Search for the cell housing the specified text and yield its (x, y) center coordinate. 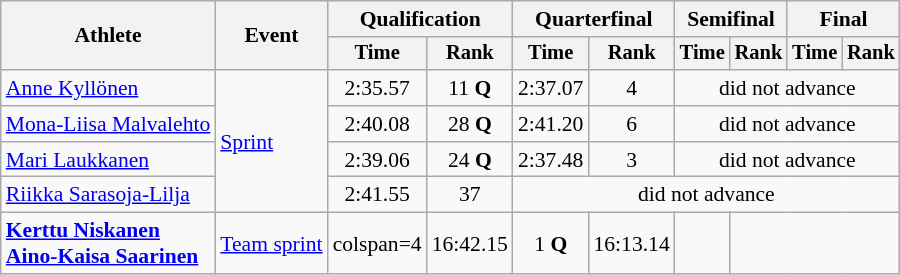
Sprint (271, 141)
1 Q (550, 244)
Final (843, 19)
2:37.07 (550, 88)
28 Q (470, 124)
2:39.06 (378, 160)
Anne Kyllönen (108, 88)
Mari Laukkanen (108, 160)
24 Q (470, 160)
Team sprint (271, 244)
2:35.57 (378, 88)
11 Q (470, 88)
Event (271, 36)
colspan=4 (378, 244)
16:42.15 (470, 244)
Athlete (108, 36)
Semifinal (731, 19)
Riikka Sarasoja-Lilja (108, 195)
6 (631, 124)
37 (470, 195)
Quarterfinal (594, 19)
Kerttu NiskanenAino-Kaisa Saarinen (108, 244)
Mona-Liisa Malvalehto (108, 124)
2:40.08 (378, 124)
2:41.55 (378, 195)
16:13.14 (631, 244)
4 (631, 88)
Qualification (420, 19)
2:37.48 (550, 160)
3 (631, 160)
2:41.20 (550, 124)
